Detect which cell encompasses the target text, then output its [X, Y] center coordinate. 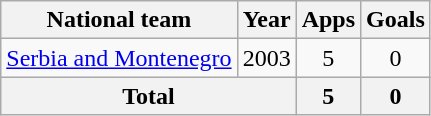
2003 [266, 58]
National team [119, 20]
Apps [328, 20]
Year [266, 20]
Goals [396, 20]
Total [148, 96]
Serbia and Montenegro [119, 58]
